Output the [x, y] coordinate of the center of the cell containing the given text.  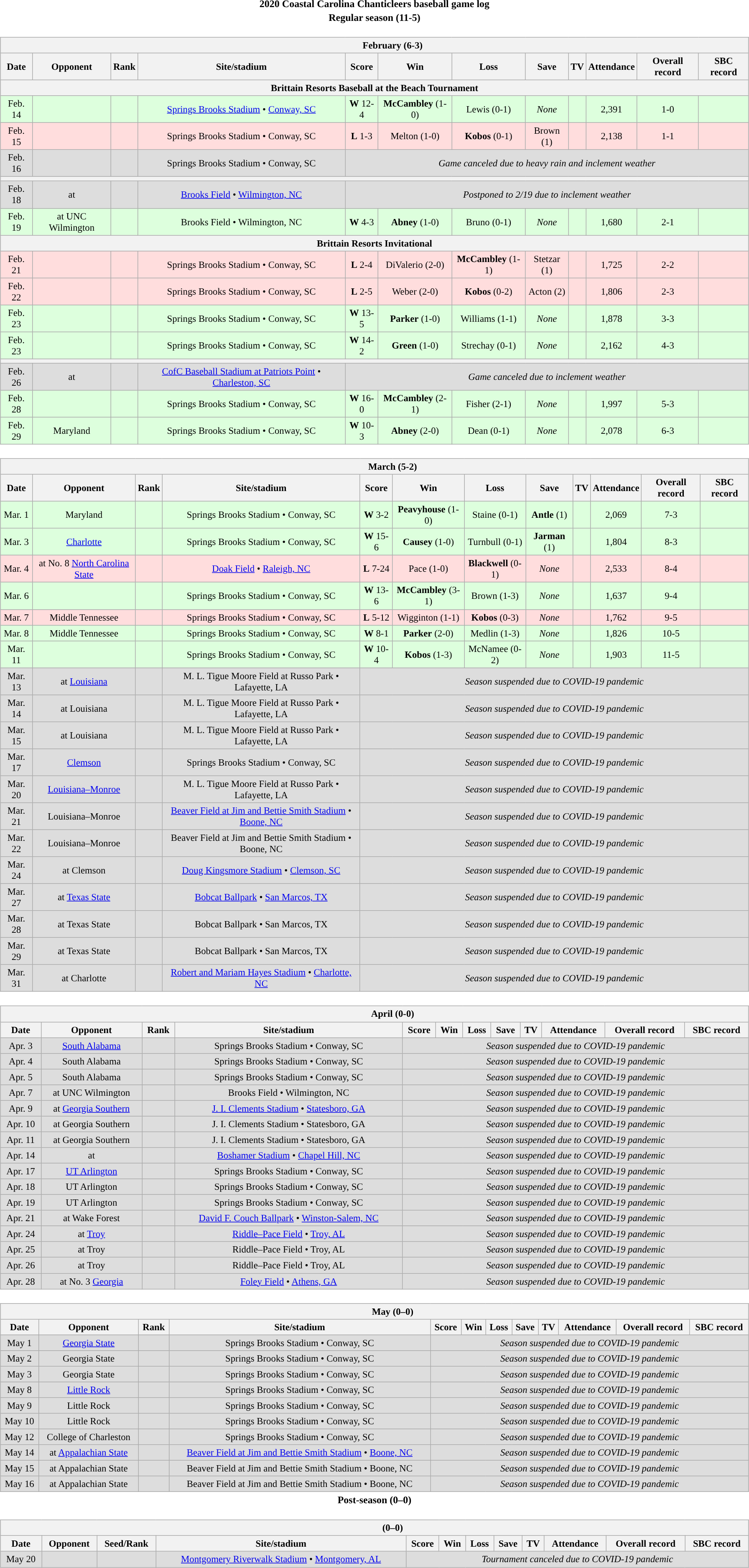
May 12 [20, 1437]
Seed/Rank [126, 1544]
Brown (1) [547, 136]
Foley Field • Athens, GA [288, 1281]
W 12-4 [362, 109]
Brittain Resorts Invitational [374, 243]
at No. 3 Georgia [91, 1281]
May (0–0) [374, 1311]
Mar. 27 [17, 898]
Kobos (0-1) [489, 136]
Mar. 21 [17, 817]
Staine (0-1) [495, 515]
Causey (1-0) [428, 542]
May 1 [20, 1343]
Apr. 28 [21, 1281]
Game canceled due to inclement weather [547, 377]
Charlotte [84, 542]
Apr. 14 [21, 1156]
W 14-2 [362, 345]
Brown (1-3) [495, 596]
March (5-2) [374, 466]
Apr. 21 [21, 1218]
1-0 [668, 109]
at Clemson [84, 870]
Feb. 15 [17, 136]
W 15-6 [376, 542]
2,069 [616, 515]
2-2 [668, 264]
Mar. 6 [17, 596]
W 4-3 [362, 221]
Medlin (1-3) [495, 633]
Melton (1-0) [415, 136]
1,997 [611, 404]
Peavyhouse (1-0) [428, 515]
April (0-0) [374, 1014]
9-4 [671, 596]
Mar. 8 [17, 633]
Kobos (0-3) [495, 617]
Postponed to 2/19 due to inclement weather [547, 195]
1,725 [611, 264]
Apr. 9 [21, 1108]
11-5 [671, 654]
at No. 8 North Carolina State [84, 569]
1,806 [611, 292]
1,826 [616, 633]
W 10-4 [376, 654]
Feb. 18 [17, 195]
4-3 [668, 345]
Kobos (1-3) [428, 654]
Abney (1-0) [415, 221]
W 8-1 [376, 633]
Mar. 11 [17, 654]
Mar. 28 [17, 924]
Lewis (0-1) [489, 109]
Feb. 14 [17, 109]
Abney (2-0) [415, 430]
1,804 [616, 542]
DiValerio (2-0) [415, 264]
February (6-3) [374, 45]
L 5-12 [376, 617]
Fisher (2-1) [489, 404]
Feb. 22 [17, 292]
Mar. 14 [17, 708]
2,533 [616, 569]
W 16-0 [362, 404]
Apr. 3 [21, 1046]
Brittain Resorts Baseball at the Beach Tournament [374, 88]
L 2-4 [362, 264]
8-3 [671, 542]
Apr. 4 [21, 1061]
Doug Kingsmore Stadium • Clemson, SC [261, 870]
McCambley (1-0) [415, 109]
3-3 [668, 318]
Mar. 22 [17, 843]
Acton (2) [547, 292]
Apr. 5 [21, 1077]
May 20 [21, 1559]
May 16 [20, 1484]
Robert and Mariam Hayes Stadium • Charlotte, NC [261, 978]
Mar. 24 [17, 870]
Feb. 19 [17, 221]
W 3-2 [376, 515]
CofC Baseball Stadium at Patriots Point • Charleston, SC [241, 377]
1,637 [616, 596]
May 8 [20, 1390]
May 9 [20, 1405]
Boshamer Stadium • Chapel Hill, NC [288, 1156]
McCambley (2-1) [415, 404]
Clemson [84, 762]
Williams (1-1) [489, 318]
2,078 [611, 430]
Apr. 11 [21, 1140]
W 10-3 [362, 430]
David F. Couch Ballpark • Winston-Salem, NC [288, 1218]
Parker (2-0) [428, 633]
Apr. 25 [21, 1250]
May 14 [20, 1453]
5-3 [668, 404]
Mar. 4 [17, 569]
2,391 [611, 109]
Mar. 20 [17, 789]
2,162 [611, 345]
Blackwell (0-1) [495, 569]
McCambley (1-1) [489, 264]
L 2-5 [362, 292]
Antle (1) [549, 515]
1,878 [611, 318]
Montgomery Riverwalk Stadium • Montgomery, AL [281, 1559]
Feb. 16 [17, 163]
L 7-24 [376, 569]
Mar. 29 [17, 951]
Mar. 7 [17, 617]
Dean (0-1) [489, 430]
Feb. 26 [17, 377]
Apr. 24 [21, 1234]
W 13-5 [362, 318]
Turnbull (0-1) [495, 542]
L 1-3 [362, 136]
College of Charleston [89, 1437]
6-3 [668, 430]
McCambley (3-1) [428, 596]
2-3 [668, 292]
at Wake Forest [91, 1218]
10-5 [671, 633]
Green (1-0) [415, 345]
Apr. 10 [21, 1124]
7-3 [671, 515]
2-1 [668, 221]
Weber (2-0) [415, 292]
Apr. 18 [21, 1187]
Kobos (0-2) [489, 292]
Mar. 1 [17, 515]
Pace (1-0) [428, 569]
Stetzar (1) [547, 264]
at Charlotte [84, 978]
Mar. 31 [17, 978]
May 15 [20, 1469]
W 13-6 [376, 596]
Doak Field • Raleigh, NC [261, 569]
Feb. 21 [17, 264]
Feb. 29 [17, 430]
McNamee (0-2) [495, 654]
May 2 [20, 1358]
8-4 [671, 569]
Bruno (0-1) [489, 221]
Mar. 13 [17, 681]
Feb. 28 [17, 404]
May 10 [20, 1421]
1-1 [668, 136]
Apr. 7 [21, 1092]
Apr. 26 [21, 1265]
Game canceled due to heavy rain and inclement weather [547, 163]
Strechay (0-1) [489, 345]
Apr. 17 [21, 1171]
Mar. 3 [17, 542]
May 3 [20, 1374]
Tournament canceled due to COVID-19 pandemic [577, 1559]
Parker (1-0) [415, 318]
Mar. 15 [17, 736]
Mar. 17 [17, 762]
2,138 [611, 136]
Apr. 19 [21, 1203]
Wigginton (1-1) [428, 617]
9-5 [671, 617]
1,903 [616, 654]
Jarman (1) [549, 542]
1,762 [616, 617]
(0–0) [374, 1528]
1,680 [611, 221]
